From the cell containing the given text, extract its center point as [X, Y] coordinate. 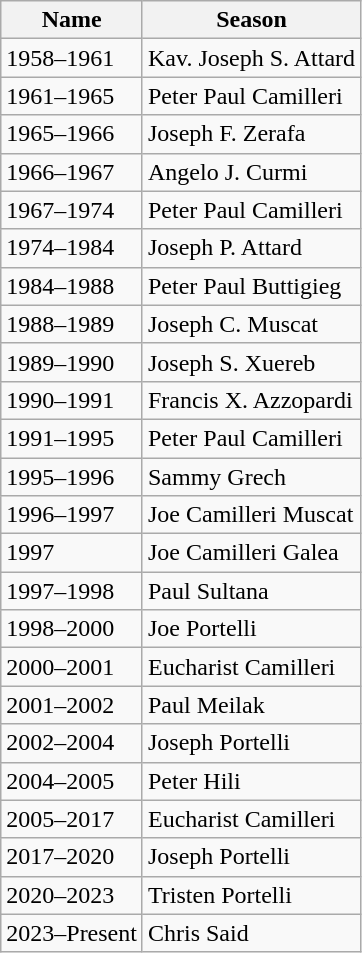
Joseph P. Attard [251, 248]
1958–1961 [72, 58]
Peter Hili [251, 781]
Name [72, 20]
2001–2002 [72, 705]
Joseph C. Muscat [251, 324]
2023–Present [72, 933]
1974–1984 [72, 248]
Season [251, 20]
Kav. Joseph S. Attard [251, 58]
Joe Portelli [251, 629]
1984–1988 [72, 286]
1961–1965 [72, 96]
1997 [72, 553]
2002–2004 [72, 743]
Paul Sultana [251, 591]
1988–1989 [72, 324]
2005–2017 [72, 819]
Peter Paul Buttigieg [251, 286]
2017–2020 [72, 857]
1965–1966 [72, 134]
Joseph F. Zerafa [251, 134]
2000–2001 [72, 667]
1996–1997 [72, 515]
Joe Camilleri Galea [251, 553]
1990–1991 [72, 400]
Sammy Grech [251, 477]
2020–2023 [72, 895]
Tristen Portelli [251, 895]
Angelo J. Curmi [251, 172]
Paul Meilak [251, 705]
Francis X. Azzopardi [251, 400]
1997–1998 [72, 591]
2004–2005 [72, 781]
1998–2000 [72, 629]
Joe Camilleri Muscat [251, 515]
Chris Said [251, 933]
Joseph S. Xuereb [251, 362]
1991–1995 [72, 438]
1995–1996 [72, 477]
1967–1974 [72, 210]
1989–1990 [72, 362]
1966–1967 [72, 172]
